Return (X, Y) of the center of cell containing provided text 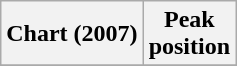
Chart (2007) (72, 34)
Peakposition (189, 34)
